Locate the cell with the specified text and output its (x, y) center coordinate. 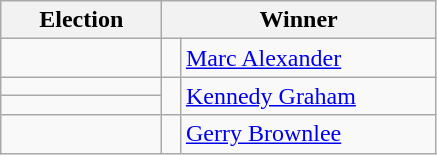
Election (82, 20)
Kennedy Graham (308, 96)
Marc Alexander (308, 58)
Winner (299, 20)
Gerry Brownlee (308, 134)
